Detect which cell encompasses the target text, then output its [X, Y] center coordinate. 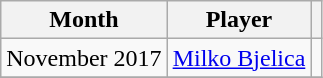
November 2017 [84, 58]
Milko Bjelica [239, 58]
Month [84, 20]
Player [239, 20]
